Find where the given text appears and provide that cell's center as [x, y] coordinate. 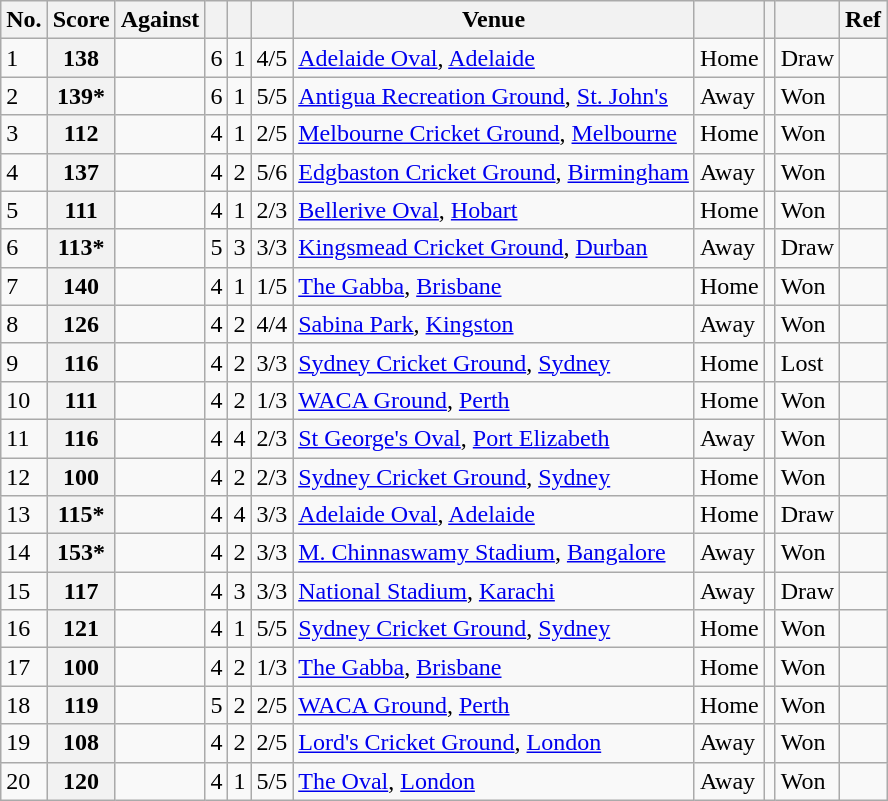
119 [81, 705]
Kingsmead Cricket Ground, Durban [494, 248]
126 [81, 324]
11 [24, 438]
12 [24, 477]
115* [81, 515]
20 [24, 781]
7 [24, 286]
5/6 [272, 172]
Against [160, 20]
9 [24, 362]
17 [24, 667]
108 [81, 743]
No. [24, 20]
Ref [864, 20]
121 [81, 629]
M. Chinnaswamy Stadium, Bangalore [494, 553]
10 [24, 400]
Lost [807, 362]
117 [81, 591]
139* [81, 96]
National Stadium, Karachi [494, 591]
Edgbaston Cricket Ground, Birmingham [494, 172]
Score [81, 20]
1/5 [272, 286]
15 [24, 591]
14 [24, 553]
Antigua Recreation Ground, St. John's [494, 96]
112 [81, 134]
4/4 [272, 324]
8 [24, 324]
4/5 [272, 58]
113* [81, 248]
16 [24, 629]
19 [24, 743]
120 [81, 781]
13 [24, 515]
Sabina Park, Kingston [494, 324]
Lord's Cricket Ground, London [494, 743]
140 [81, 286]
18 [24, 705]
Venue [494, 20]
The Oval, London [494, 781]
137 [81, 172]
138 [81, 58]
153* [81, 553]
St George's Oval, Port Elizabeth [494, 438]
Melbourne Cricket Ground, Melbourne [494, 134]
Bellerive Oval, Hobart [494, 210]
